Return the (X, Y) coordinate for the center point of the cell that contains the specified text.  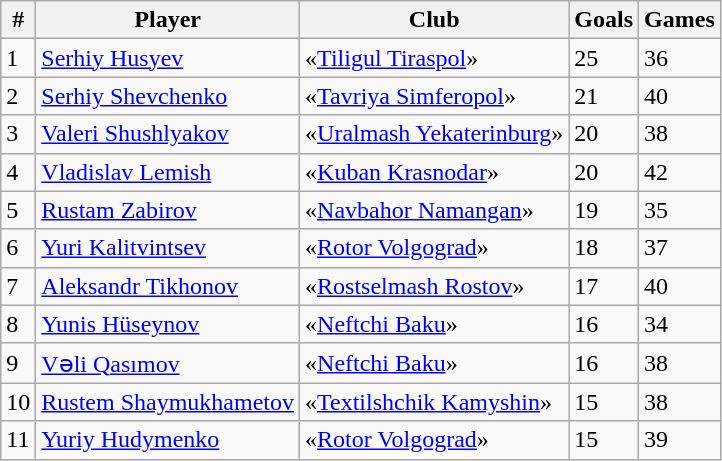
42 (680, 172)
Yuriy Hudymenko (168, 440)
25 (604, 58)
1 (18, 58)
«Tavriya Simferopol» (434, 96)
21 (604, 96)
Yunis Hüseynov (168, 324)
Aleksandr Tikhonov (168, 286)
3 (18, 134)
«Uralmash Yekaterinburg» (434, 134)
Rustam Zabirov (168, 210)
19 (604, 210)
18 (604, 248)
Goals (604, 20)
11 (18, 440)
7 (18, 286)
«Tiligul Tiraspol» (434, 58)
37 (680, 248)
2 (18, 96)
Rustem Shaymukhametov (168, 402)
10 (18, 402)
Valeri Shushlyakov (168, 134)
Vladislav Lemish (168, 172)
Games (680, 20)
«Kuban Krasnodar» (434, 172)
Serhiy Husyev (168, 58)
«Rostselmash Rostov» (434, 286)
35 (680, 210)
«Textilshchik Kamyshin» (434, 402)
# (18, 20)
34 (680, 324)
4 (18, 172)
9 (18, 363)
5 (18, 210)
«Navbahor Namangan» (434, 210)
Serhiy Shevchenko (168, 96)
Vəli Qasımov (168, 363)
39 (680, 440)
8 (18, 324)
Yuri Kalitvintsev (168, 248)
36 (680, 58)
Player (168, 20)
Club (434, 20)
17 (604, 286)
6 (18, 248)
